Find where the given text appears and provide that cell's center as [x, y] coordinate. 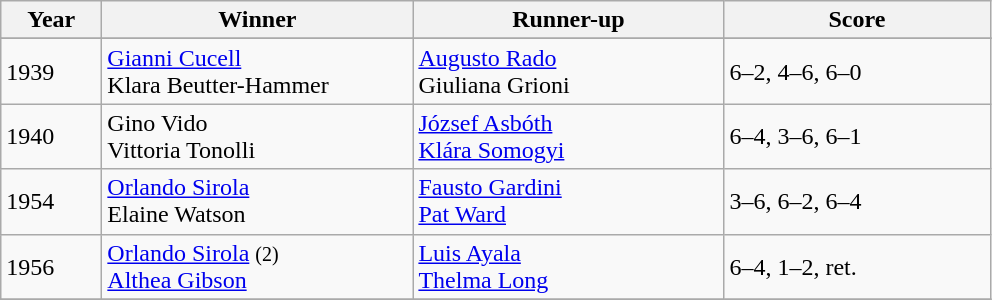
József Asbóth Klára Somogyi [568, 136]
Augusto Rado Giuliana Grioni [568, 72]
1954 [52, 202]
Luis Ayala Thelma Long [568, 266]
Gino Vido Vittoria Tonolli [258, 136]
3–6, 6–2, 6–4 [857, 202]
Orlando Sirola (2) Althea Gibson [258, 266]
6–2, 4–6, 6–0 [857, 72]
Fausto Gardini Pat Ward [568, 202]
Winner [258, 20]
Score [857, 20]
1939 [52, 72]
Orlando Sirola Elaine Watson [258, 202]
6–4, 1–2, ret. [857, 266]
1940 [52, 136]
Gianni Cucell Klara Beutter-Hammer [258, 72]
6–4, 3–6, 6–1 [857, 136]
Runner-up [568, 20]
Year [52, 20]
1956 [52, 266]
